Identify which cell holds the provided text, then report its [x, y] central coordinate. 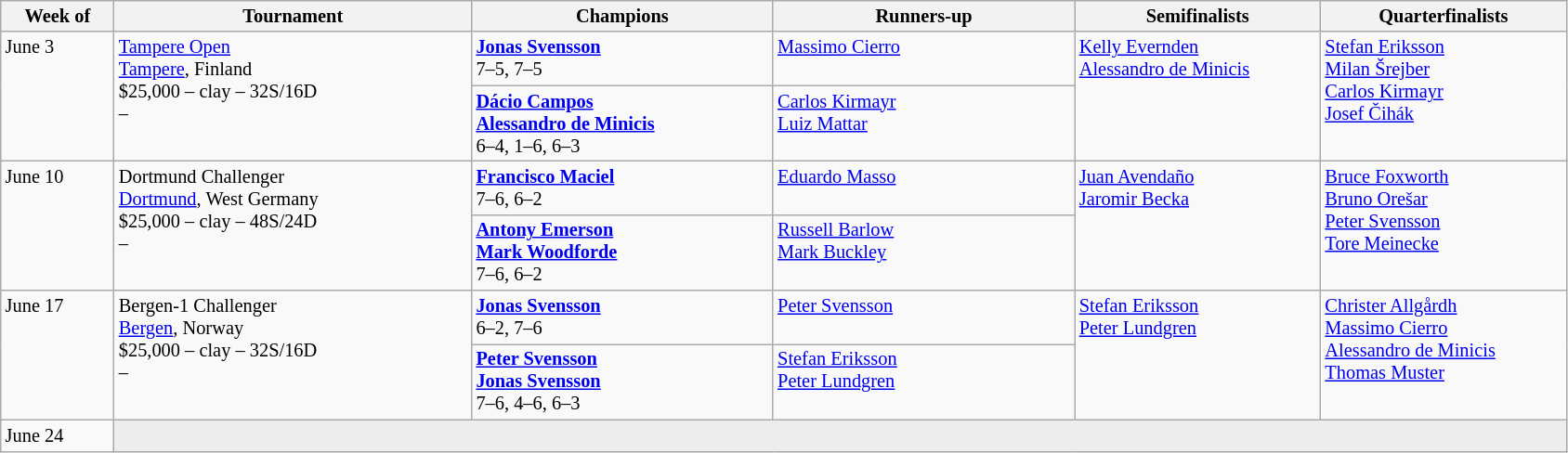
Dácio Campos Alessandro de Minicis6–4, 1–6, 6–3 [622, 123]
Carlos Kirmayr Luiz Mattar [923, 123]
Eduardo Masso [923, 188]
June 10 [58, 225]
Semifinalists [1198, 16]
Antony Emerson Mark Woodforde7–6, 6–2 [622, 252]
Runners-up [923, 16]
Week of [58, 16]
Tournament [294, 16]
Jonas Svensson 7–5, 7–5 [622, 58]
Russell Barlow Mark Buckley [923, 252]
Bergen-1 Challenger Bergen, Norway$25,000 – clay – 32S/16D – [294, 355]
June 17 [58, 355]
Dortmund Challenger Dortmund, West Germany$25,000 – clay – 48S/24D – [294, 225]
Peter Svensson Jonas Svensson7–6, 4–6, 6–3 [622, 382]
Jonas Svensson 6–2, 7–6 [622, 317]
Tampere Open Tampere, Finland$25,000 – clay – 32S/16D – [294, 97]
June 3 [58, 97]
Quarterfinalists [1444, 16]
Stefan Eriksson Milan Šrejber Carlos Kirmayr Josef Čihák [1444, 97]
Massimo Cierro [923, 58]
Kelly Evernden Alessandro de Minicis [1198, 97]
Juan Avendaño Jaromir Becka [1198, 225]
Peter Svensson [923, 317]
June 24 [58, 435]
Christer Allgårdh Massimo Cierro Alessandro de Minicis Thomas Muster [1444, 355]
Champions [622, 16]
Francisco Maciel 7–6, 6–2 [622, 188]
Bruce Foxworth Bruno Orešar Peter Svensson Tore Meinecke [1444, 225]
